For the text-containing cell, return its midpoint in [X, Y] coordinate format. 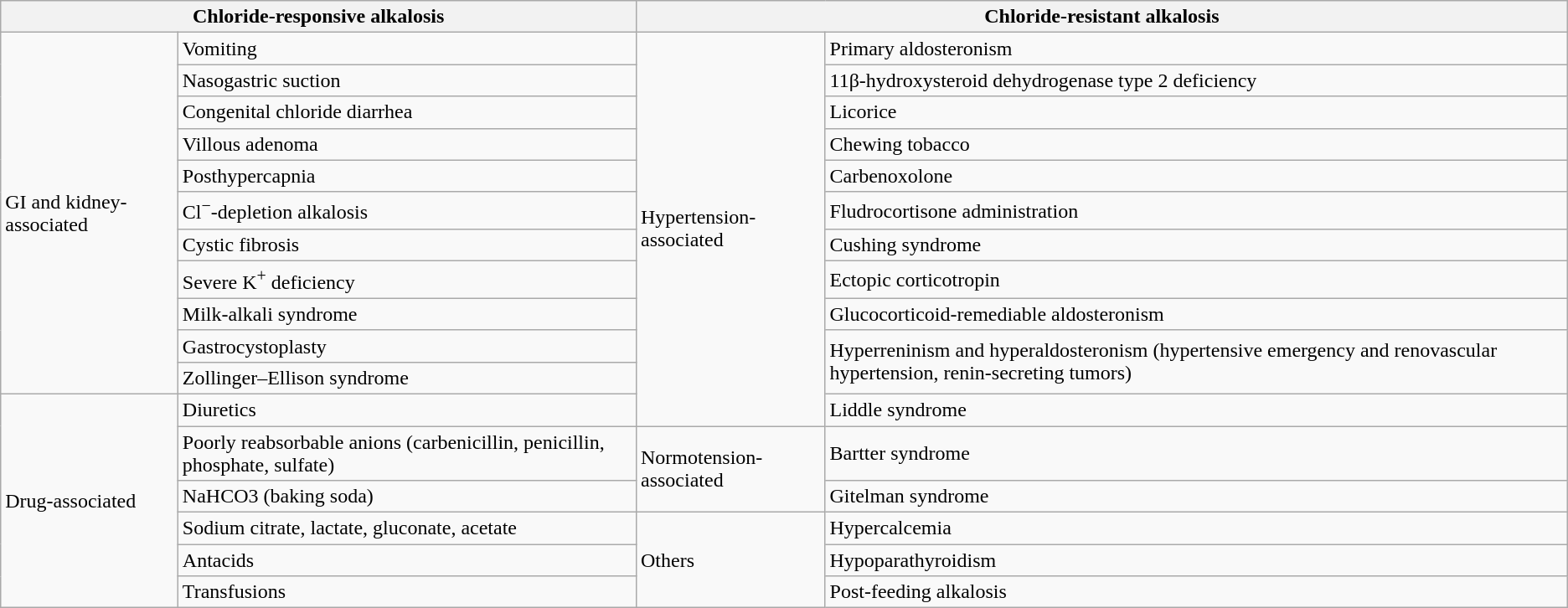
Hypercalcemia [1196, 528]
Fludrocortisone administration [1196, 211]
Chloride-resistant alkalosis [1101, 17]
Congenital chloride diarrhea [407, 112]
Primary aldosteronism [1196, 49]
Sodium citrate, lactate, gluconate, acetate [407, 528]
Gastrocystoplasty [407, 346]
Nasogastric suction [407, 80]
Normotension-associated [730, 469]
Others [730, 560]
Hyperreninism and hyperaldosteronism (hypertensive emergency and renovascular hypertension, renin-secreting tumors) [1196, 362]
Glucocorticoid-remediable aldosteronism [1196, 314]
Bartter syndrome [1196, 454]
Cystic fibrosis [407, 245]
Poorly reabsorbable anions (carbenicillin, penicillin, phosphate, sulfate) [407, 454]
Posthypercapnia [407, 176]
Licorice [1196, 112]
Drug-associated [90, 501]
Ectopic corticotropin [1196, 280]
Milk-alkali syndrome [407, 314]
Hypertension-associated [730, 229]
Villous adenoma [407, 144]
Chloride-responsive alkalosis [318, 17]
Hypoparathyroidism [1196, 560]
11β-hydroxysteroid dehydrogenase type 2 deficiency [1196, 80]
Cushing syndrome [1196, 245]
GI and kidney-associated [90, 214]
Carbenoxolone [1196, 176]
Severe K+ deficiency [407, 280]
Antacids [407, 560]
Chewing tobacco [1196, 144]
Zollinger–Ellison syndrome [407, 378]
Transfusions [407, 592]
Vomiting [407, 49]
NaHCO3 (baking soda) [407, 497]
Gitelman syndrome [1196, 497]
Diuretics [407, 410]
Post-feeding alkalosis [1196, 592]
Cl−-depletion alkalosis [407, 211]
Liddle syndrome [1196, 410]
